Search for the cell housing the specified text and yield its [X, Y] center coordinate. 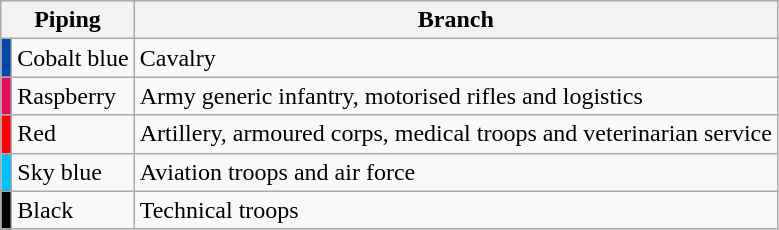
Army generic infantry, motorised rifles and logistics [456, 96]
Technical troops [456, 210]
Aviation troops and air force [456, 172]
Piping [68, 20]
Red [73, 134]
Cobalt blue [73, 58]
Raspberry [73, 96]
Cavalry [456, 58]
Branch [456, 20]
Black [73, 210]
Sky blue [73, 172]
Artillery, armoured corps, medical troops and veterinarian service [456, 134]
